Pinpoint the cell where the given text exists, returning its [X, Y] midpoint coordinate. 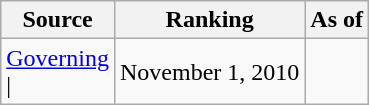
Ranking [209, 20]
Source [58, 20]
November 1, 2010 [209, 72]
As of [337, 20]
Governing| [58, 72]
